Capture the cell that displays the provided text and extract its (X, Y) central coordinate. 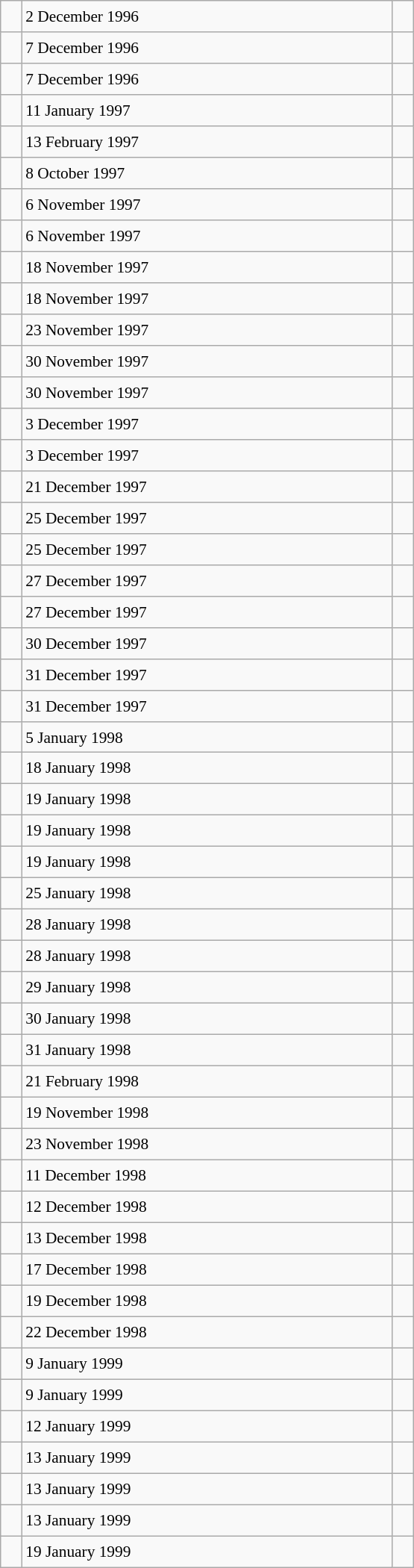
23 November 1997 (207, 330)
19 November 1998 (207, 1113)
25 January 1998 (207, 894)
21 December 1997 (207, 486)
29 January 1998 (207, 988)
12 December 1998 (207, 1207)
2 December 1996 (207, 16)
18 January 1998 (207, 768)
22 December 1998 (207, 1332)
30 December 1997 (207, 643)
21 February 1998 (207, 1082)
19 January 1999 (207, 1552)
13 December 1998 (207, 1238)
17 December 1998 (207, 1269)
30 January 1998 (207, 1019)
12 January 1999 (207, 1426)
13 February 1997 (207, 142)
23 November 1998 (207, 1144)
5 January 1998 (207, 737)
31 January 1998 (207, 1051)
8 October 1997 (207, 173)
11 January 1997 (207, 111)
19 December 1998 (207, 1301)
11 December 1998 (207, 1175)
